Pinpoint the cell where the given text exists, returning its [X, Y] midpoint coordinate. 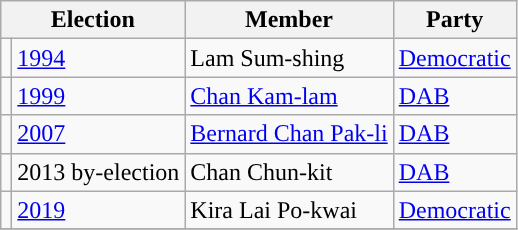
1999 [98, 96]
Bernard Chan Pak-li [289, 134]
2007 [98, 134]
Kira Lai Po-kwai [289, 210]
Party [454, 20]
Election [93, 20]
Chan Kam-lam [289, 96]
Member [289, 20]
2013 by-election [98, 172]
Chan Chun-kit [289, 172]
2019 [98, 210]
Lam Sum-shing [289, 58]
1994 [98, 58]
